Return [x, y] of the center of cell containing provided text 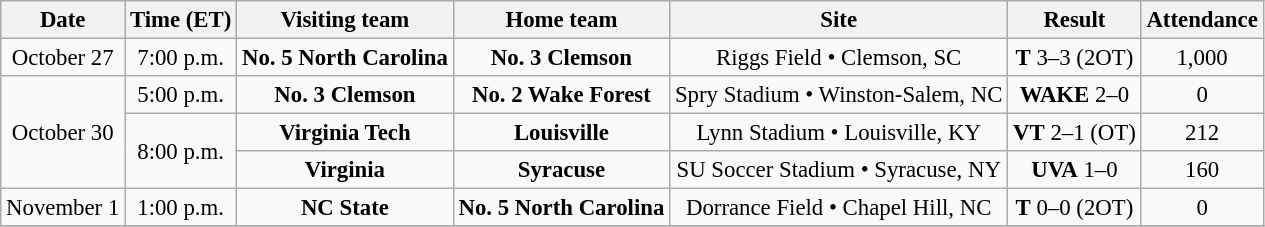
Attendance [1202, 20]
T 3–3 (2OT) [1074, 58]
1,000 [1202, 58]
No. 2 Wake Forest [561, 95]
7:00 p.m. [181, 58]
Virginia [345, 170]
October 30 [63, 132]
Time (ET) [181, 20]
Dorrance Field • Chapel Hill, NC [839, 208]
VT 2–1 (OT) [1074, 133]
Riggs Field • Clemson, SC [839, 58]
October 27 [63, 58]
SU Soccer Stadium • Syracuse, NY [839, 170]
5:00 p.m. [181, 95]
WAKE 2–0 [1074, 95]
8:00 p.m. [181, 152]
Lynn Stadium • Louisville, KY [839, 133]
Syracuse [561, 170]
Site [839, 20]
Home team [561, 20]
160 [1202, 170]
November 1 [63, 208]
NC State [345, 208]
212 [1202, 133]
1:00 p.m. [181, 208]
Result [1074, 20]
Spry Stadium • Winston-Salem, NC [839, 95]
Virginia Tech [345, 133]
T 0–0 (2OT) [1074, 208]
Louisville [561, 133]
UVA 1–0 [1074, 170]
Date [63, 20]
Visiting team [345, 20]
